Search for the cell housing the specified text and yield its [x, y] center coordinate. 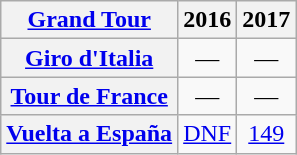
2017 [266, 20]
Tour de France [90, 96]
Vuelta a España [90, 134]
Giro d'Italia [90, 58]
Grand Tour [90, 20]
149 [266, 134]
2016 [208, 20]
DNF [208, 134]
